For the text-containing cell, return its midpoint in [x, y] coordinate format. 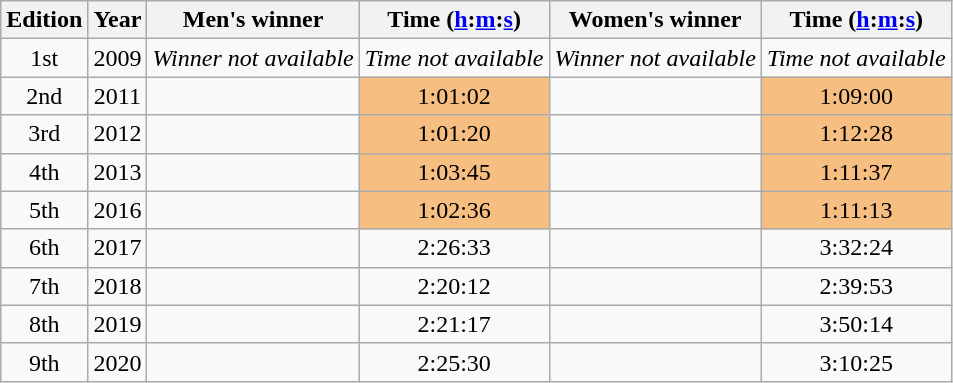
Women's winner [655, 20]
2:20:12 [454, 286]
7th [44, 286]
1:01:02 [454, 96]
9th [44, 362]
1:01:20 [454, 134]
3:32:24 [856, 248]
5th [44, 210]
1:12:28 [856, 134]
8th [44, 324]
2:26:33 [454, 248]
2:21:17 [454, 324]
1:11:13 [856, 210]
1:02:36 [454, 210]
Edition [44, 20]
3:10:25 [856, 362]
4th [44, 172]
1:03:45 [454, 172]
3rd [44, 134]
2011 [118, 96]
3:50:14 [856, 324]
2:39:53 [856, 286]
2013 [118, 172]
2nd [44, 96]
1:11:37 [856, 172]
2017 [118, 248]
2020 [118, 362]
2012 [118, 134]
Men's winner [253, 20]
1:09:00 [856, 96]
2009 [118, 58]
6th [44, 248]
2019 [118, 324]
2016 [118, 210]
Year [118, 20]
1st [44, 58]
2018 [118, 286]
2:25:30 [454, 362]
